Extract the [x, y] coordinate from the center of the cell holding the provided text.  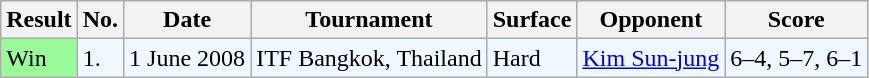
Opponent [651, 20]
Date [188, 20]
Score [796, 20]
No. [100, 20]
Kim Sun-jung [651, 58]
Win [39, 58]
1 June 2008 [188, 58]
Surface [532, 20]
6–4, 5–7, 6–1 [796, 58]
Tournament [370, 20]
1. [100, 58]
Result [39, 20]
Hard [532, 58]
ITF Bangkok, Thailand [370, 58]
